Detect which cell encompasses the target text, then output its (X, Y) center coordinate. 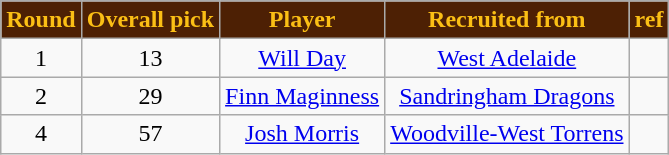
Josh Morris (302, 134)
Player (302, 20)
13 (150, 58)
Will Day (302, 58)
Sandringham Dragons (507, 96)
Woodville-West Torrens (507, 134)
Round (41, 20)
29 (150, 96)
Finn Maginness (302, 96)
4 (41, 134)
57 (150, 134)
ref (649, 20)
West Adelaide (507, 58)
Recruited from (507, 20)
1 (41, 58)
2 (41, 96)
Overall pick (150, 20)
